Search for the cell housing the specified text and yield its [x, y] center coordinate. 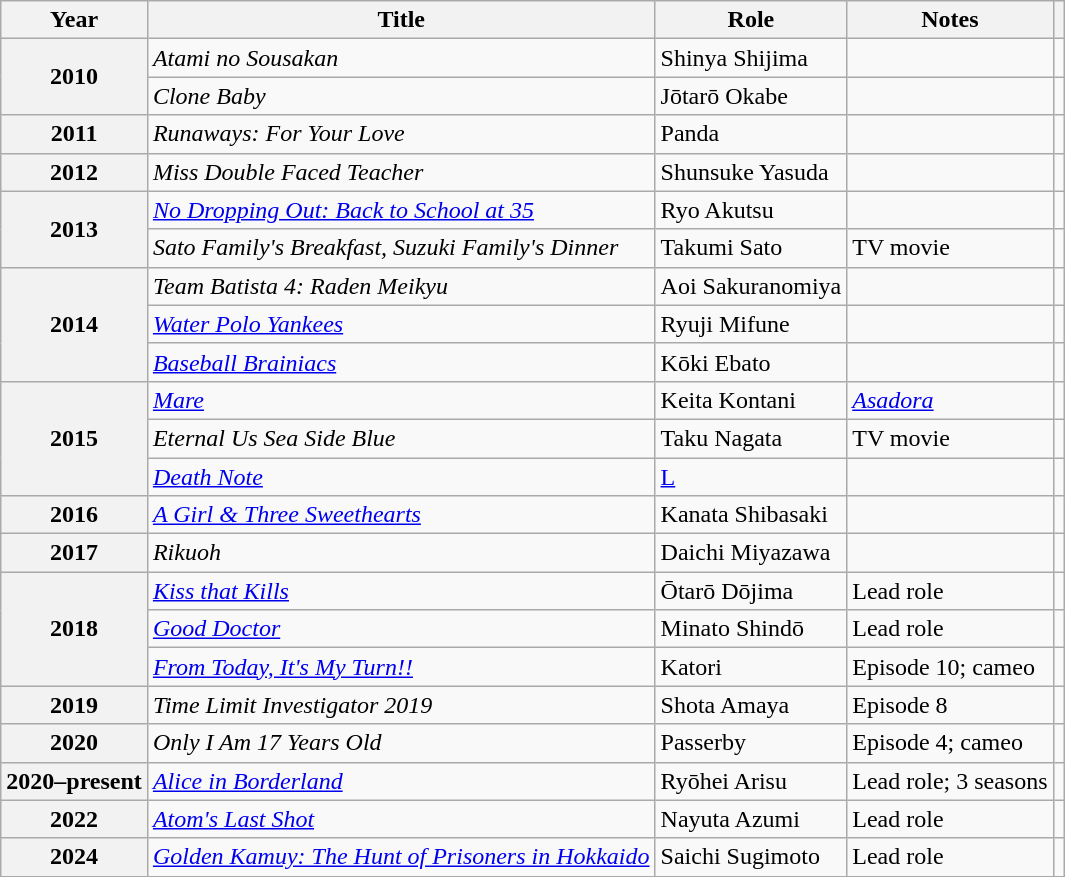
Good Doctor [401, 629]
Katori [751, 667]
2015 [74, 438]
2014 [74, 324]
Title [401, 20]
Lead role; 3 seasons [950, 781]
Asadora [950, 400]
Only I Am 17 Years Old [401, 743]
2018 [74, 629]
Minato Shindō [751, 629]
Aoi Sakuranomiya [751, 286]
Shunsuke Yasuda [751, 172]
L [751, 477]
Ryo Akutsu [751, 210]
Kiss that Kills [401, 591]
Mare [401, 400]
Baseball Brainiacs [401, 362]
From Today, It's My Turn!! [401, 667]
Time Limit Investigator 2019 [401, 705]
Kanata Shibasaki [751, 515]
2012 [74, 172]
2013 [74, 229]
Taku Nagata [751, 438]
2010 [74, 77]
Atom's Last Shot [401, 819]
Runaways: For Your Love [401, 134]
2020–present [74, 781]
Role [751, 20]
Kōki Ebato [751, 362]
Ryōhei Arisu [751, 781]
2020 [74, 743]
2024 [74, 857]
Golden Kamuy: The Hunt of Prisoners in Hokkaido [401, 857]
Eternal Us Sea Side Blue [401, 438]
Notes [950, 20]
2019 [74, 705]
Miss Double Faced Teacher [401, 172]
Keita Kontani [751, 400]
Passerby [751, 743]
2011 [74, 134]
Year [74, 20]
Death Note [401, 477]
Episode 4; cameo [950, 743]
Ryuji Mifune [751, 324]
Ōtarō Dōjima [751, 591]
2017 [74, 553]
Episode 8 [950, 705]
2016 [74, 515]
Jōtarō Okabe [751, 96]
Shota Amaya [751, 705]
Takumi Sato [751, 248]
Panda [751, 134]
Water Polo Yankees [401, 324]
A Girl & Three Sweethearts [401, 515]
Sato Family's Breakfast, Suzuki Family's Dinner [401, 248]
Shinya Shijima [751, 58]
Nayuta Azumi [751, 819]
Alice in Borderland [401, 781]
Daichi Miyazawa [751, 553]
Episode 10; cameo [950, 667]
Clone Baby [401, 96]
Saichi Sugimoto [751, 857]
Team Batista 4: Raden Meikyu [401, 286]
Atami no Sousakan [401, 58]
Rikuoh [401, 553]
2022 [74, 819]
No Dropping Out: Back to School at 35 [401, 210]
